From the cell containing the given text, extract its center point as [X, Y] coordinate. 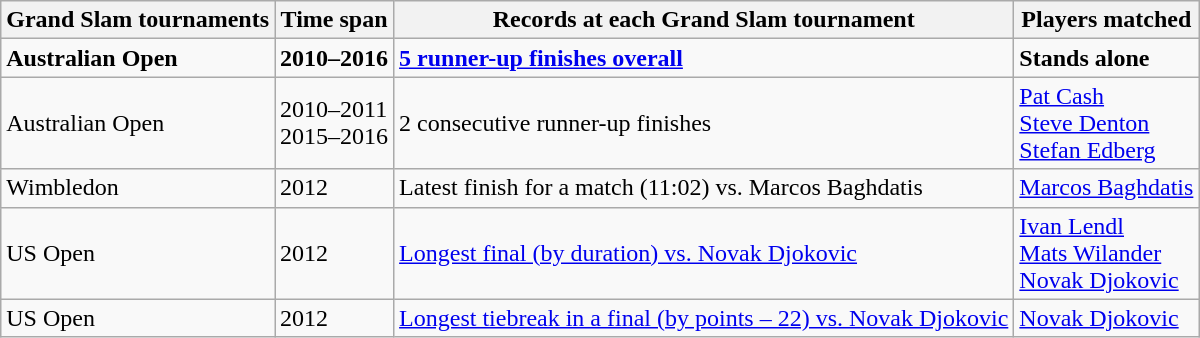
Players matched [1106, 20]
Marcos Baghdatis [1106, 188]
Time span [334, 20]
Grand Slam tournaments [138, 20]
Wimbledon [138, 188]
2010–20112015–2016 [334, 123]
2010–2016 [334, 58]
2 consecutive runner-up finishes [704, 123]
Pat CashSteve DentonStefan Edberg [1106, 123]
Latest finish for a match (11:02) vs. Marcos Baghdatis [704, 188]
Stands alone [1106, 58]
Ivan LendlMats WilanderNovak Djokovic [1106, 253]
Longest tiebreak in a final (by points – 22) vs. Novak Djokovic [704, 318]
Records at each Grand Slam tournament [704, 20]
5 runner-up finishes overall [704, 58]
Novak Djokovic [1106, 318]
Longest final (by duration) vs. Novak Djokovic [704, 253]
